For the text-containing cell, return its midpoint in (X, Y) coordinate format. 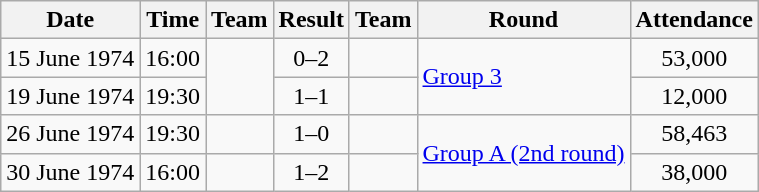
Round (524, 20)
Date (70, 20)
Group A (2nd round) (524, 153)
Group 3 (524, 77)
1–2 (311, 172)
30 June 1974 (70, 172)
Time (173, 20)
1–1 (311, 96)
58,463 (694, 134)
12,000 (694, 96)
Attendance (694, 20)
38,000 (694, 172)
53,000 (694, 58)
26 June 1974 (70, 134)
Result (311, 20)
1–0 (311, 134)
19 June 1974 (70, 96)
0–2 (311, 58)
15 June 1974 (70, 58)
